Provide the [X, Y] coordinate of the cell's center where the given text is located.  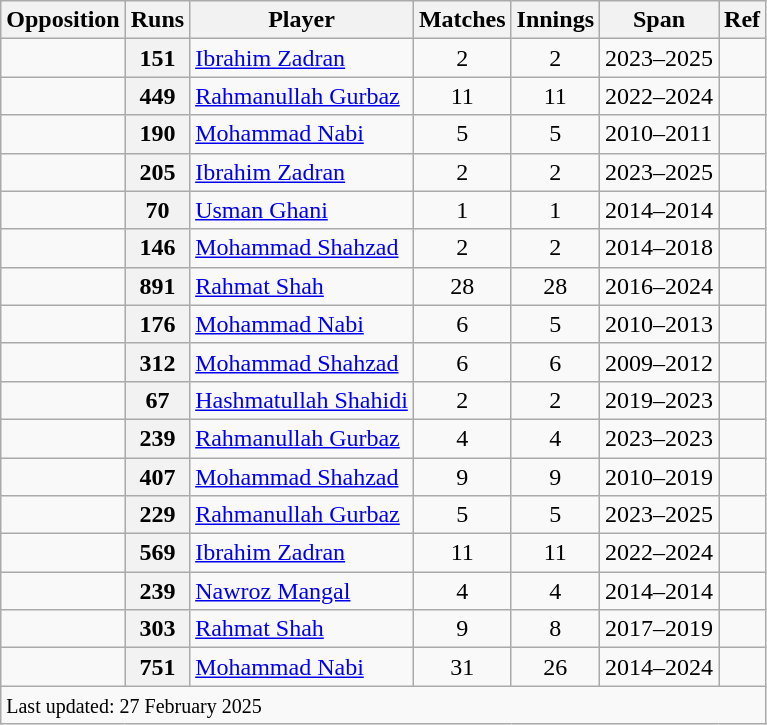
2014–2024 [660, 667]
2010–2019 [660, 477]
Matches [462, 20]
26 [555, 667]
891 [157, 286]
Nawroz Mangal [302, 591]
70 [157, 210]
Ref [742, 20]
31 [462, 667]
190 [157, 134]
312 [157, 362]
2016–2024 [660, 286]
2009–2012 [660, 362]
2019–2023 [660, 400]
2010–2011 [660, 134]
Hashmatullah Shahidi [302, 400]
407 [157, 477]
229 [157, 515]
751 [157, 667]
2010–2013 [660, 324]
Opposition [63, 20]
Innings [555, 20]
2023–2023 [660, 438]
67 [157, 400]
8 [555, 629]
303 [157, 629]
2017–2019 [660, 629]
146 [157, 248]
2014–2018 [660, 248]
205 [157, 172]
569 [157, 553]
Span [660, 20]
Last updated: 27 February 2025 [384, 705]
449 [157, 96]
Runs [157, 20]
Player [302, 20]
Usman Ghani [302, 210]
176 [157, 324]
151 [157, 58]
